Output the (X, Y) coordinate of the center of the cell containing the given text.  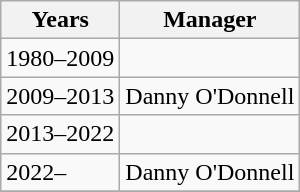
2022– (60, 172)
1980–2009 (60, 58)
Manager (210, 20)
2009–2013 (60, 96)
Years (60, 20)
2013–2022 (60, 134)
